Capture the cell that displays the provided text and extract its (x, y) central coordinate. 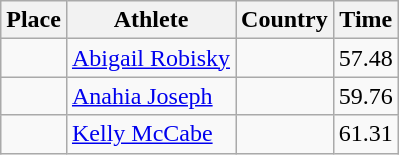
Anahia Joseph (150, 96)
Country (285, 20)
Abigail Robisky (150, 58)
Place (34, 20)
Time (366, 20)
Kelly McCabe (150, 134)
61.31 (366, 134)
Athlete (150, 20)
57.48 (366, 58)
59.76 (366, 96)
